Return (X, Y) of the center of cell containing provided text 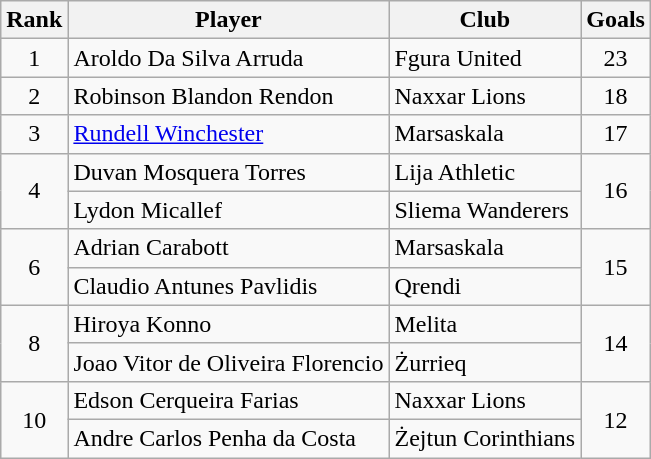
17 (616, 134)
Qrendi (485, 286)
Żejtun Corinthians (485, 438)
23 (616, 58)
12 (616, 419)
Sliema Wanderers (485, 210)
Duvan Mosquera Torres (228, 172)
Goals (616, 20)
16 (616, 191)
18 (616, 96)
Joao Vitor de Oliveira Florencio (228, 362)
Lija Athletic (485, 172)
10 (34, 419)
1 (34, 58)
Lydon Micallef (228, 210)
15 (616, 267)
Fgura United (485, 58)
Hiroya Konno (228, 324)
Andre Carlos Penha da Costa (228, 438)
Żurrieq (485, 362)
14 (616, 343)
Robinson Blandon Rendon (228, 96)
2 (34, 96)
Edson Cerqueira Farias (228, 400)
Adrian Carabott (228, 248)
3 (34, 134)
Player (228, 20)
Aroldo Da Silva Arruda (228, 58)
8 (34, 343)
Rundell Winchester (228, 134)
Club (485, 20)
Rank (34, 20)
6 (34, 267)
4 (34, 191)
Claudio Antunes Pavlidis (228, 286)
Melita (485, 324)
